Detect which cell encompasses the target text, then output its [x, y] center coordinate. 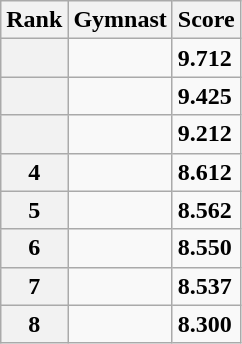
8.550 [206, 248]
8.612 [206, 172]
Gymnast [120, 20]
8.562 [206, 210]
5 [34, 210]
Score [206, 20]
6 [34, 248]
9.212 [206, 134]
8 [34, 324]
8.300 [206, 324]
8.537 [206, 286]
9.425 [206, 96]
7 [34, 286]
9.712 [206, 58]
4 [34, 172]
Rank [34, 20]
